Determine the [X, Y] coordinate at the center of the cell enclosing the given text.  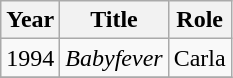
Carla [200, 58]
Title [114, 20]
1994 [30, 58]
Role [200, 20]
Babyfever [114, 58]
Year [30, 20]
